Extract the [x, y] coordinate from the center of the cell holding the provided text.  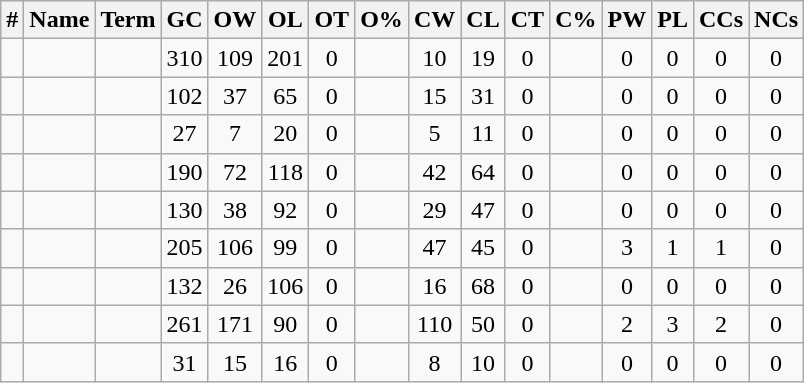
190 [184, 172]
OL [286, 20]
8 [434, 362]
37 [235, 96]
38 [235, 210]
109 [235, 58]
45 [483, 248]
Term [128, 20]
OW [235, 20]
65 [286, 96]
171 [235, 324]
GC [184, 20]
205 [184, 248]
26 [235, 286]
92 [286, 210]
310 [184, 58]
29 [434, 210]
102 [184, 96]
261 [184, 324]
CCs [720, 20]
72 [235, 172]
OT [332, 20]
PL [673, 20]
20 [286, 134]
CT [527, 20]
7 [235, 134]
CL [483, 20]
NCs [776, 20]
68 [483, 286]
50 [483, 324]
132 [184, 286]
201 [286, 58]
O% [382, 20]
90 [286, 324]
64 [483, 172]
# [12, 20]
PW [627, 20]
Name [60, 20]
130 [184, 210]
27 [184, 134]
118 [286, 172]
42 [434, 172]
110 [434, 324]
5 [434, 134]
CW [434, 20]
11 [483, 134]
99 [286, 248]
C% [576, 20]
19 [483, 58]
